Provide the [x, y] coordinate of the cell's center where the given text is located.  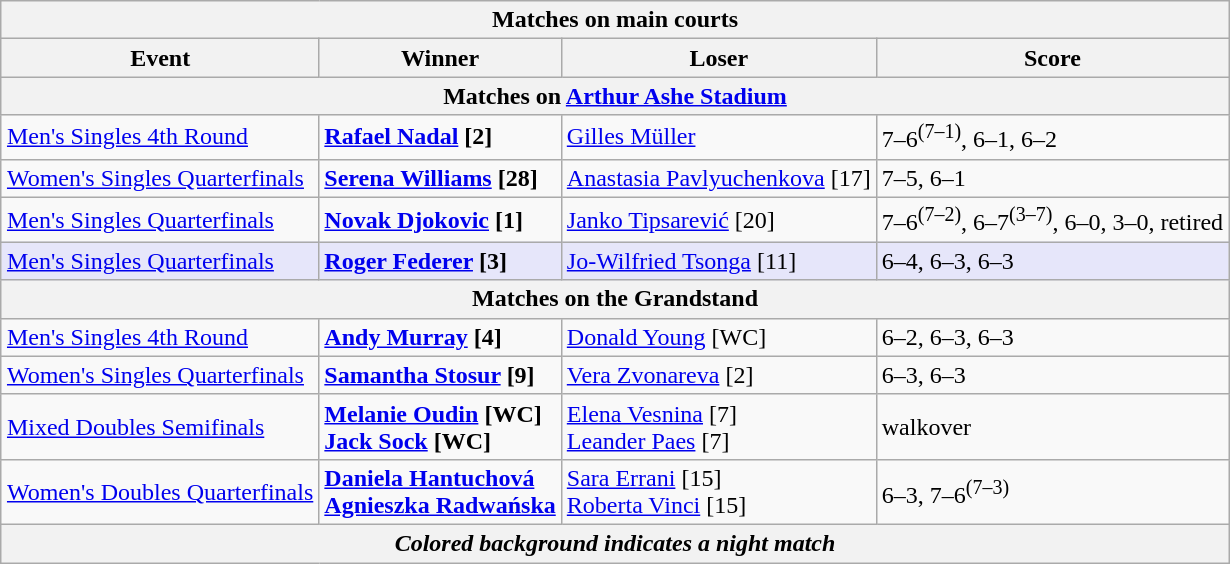
Matches on the Grandstand [614, 299]
Samantha Stosur [9] [440, 375]
Matches on main courts [614, 20]
Winner [440, 58]
Elena Vesnina [7] Leander Paes [7] [718, 426]
Jo-Wilfried Tsonga [11] [718, 261]
Loser [718, 58]
Sara Errani [15] Roberta Vinci [15] [718, 492]
6–2, 6–3, 6–3 [1052, 337]
6–3, 6–3 [1052, 375]
Daniela Hantuchová Agnieszka Radwańska [440, 492]
Novak Djokovic [1] [440, 220]
Vera Zvonareva [2] [718, 375]
Mixed Doubles Semifinals [160, 426]
Rafael Nadal [2] [440, 138]
Colored background indicates a night match [614, 543]
walkover [1052, 426]
Donald Young [WC] [718, 337]
Andy Murray [4] [440, 337]
Matches on Arthur Ashe Stadium [614, 96]
Melanie Oudin [WC] Jack Sock [WC] [440, 426]
6–3, 7–6(7–3) [1052, 492]
Anastasia Pavlyuchenkova [17] [718, 178]
Event [160, 58]
Serena Williams [28] [440, 178]
7–5, 6–1 [1052, 178]
7–6(7–1), 6–1, 6–2 [1052, 138]
Janko Tipsarević [20] [718, 220]
7–6(7–2), 6–7(3–7), 6–0, 3–0, retired [1052, 220]
Score [1052, 58]
Gilles Müller [718, 138]
Roger Federer [3] [440, 261]
6–4, 6–3, 6–3 [1052, 261]
Women's Doubles Quarterfinals [160, 492]
